Identify which cell holds the provided text, then report its [X, Y] central coordinate. 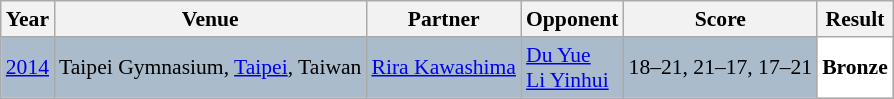
Bronze [855, 68]
Result [855, 19]
Taipei Gymnasium, Taipei, Taiwan [210, 68]
Year [28, 19]
18–21, 21–17, 17–21 [721, 68]
Rira Kawashima [444, 68]
Score [721, 19]
Partner [444, 19]
Venue [210, 19]
Du Yue Li Yinhui [572, 68]
2014 [28, 68]
Opponent [572, 19]
